Locate the cell with the specified text and output its [X, Y] center coordinate. 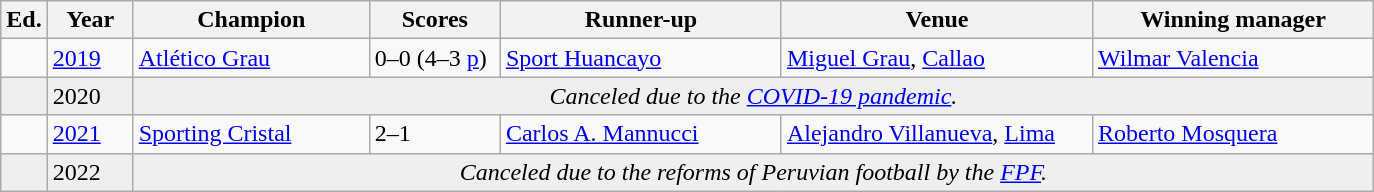
Sport Huancayo [640, 58]
Canceled due to the reforms of Peruvian football by the FPF. [753, 172]
2–1 [434, 134]
Scores [434, 20]
Miguel Grau, Callao [936, 58]
Roberto Mosquera [1232, 134]
2019 [90, 58]
2020 [90, 96]
Venue [936, 20]
Winning manager [1232, 20]
Sporting Cristal [251, 134]
2021 [90, 134]
Wilmar Valencia [1232, 58]
Canceled due to the COVID-19 pandemic. [753, 96]
Alejandro Villanueva, Lima [936, 134]
0–0 (4–3 p) [434, 58]
Champion [251, 20]
2022 [90, 172]
Atlético Grau [251, 58]
Carlos A. Mannucci [640, 134]
Runner-up [640, 20]
Year [90, 20]
Ed. [24, 20]
